For the text-containing cell, return its midpoint in (X, Y) coordinate format. 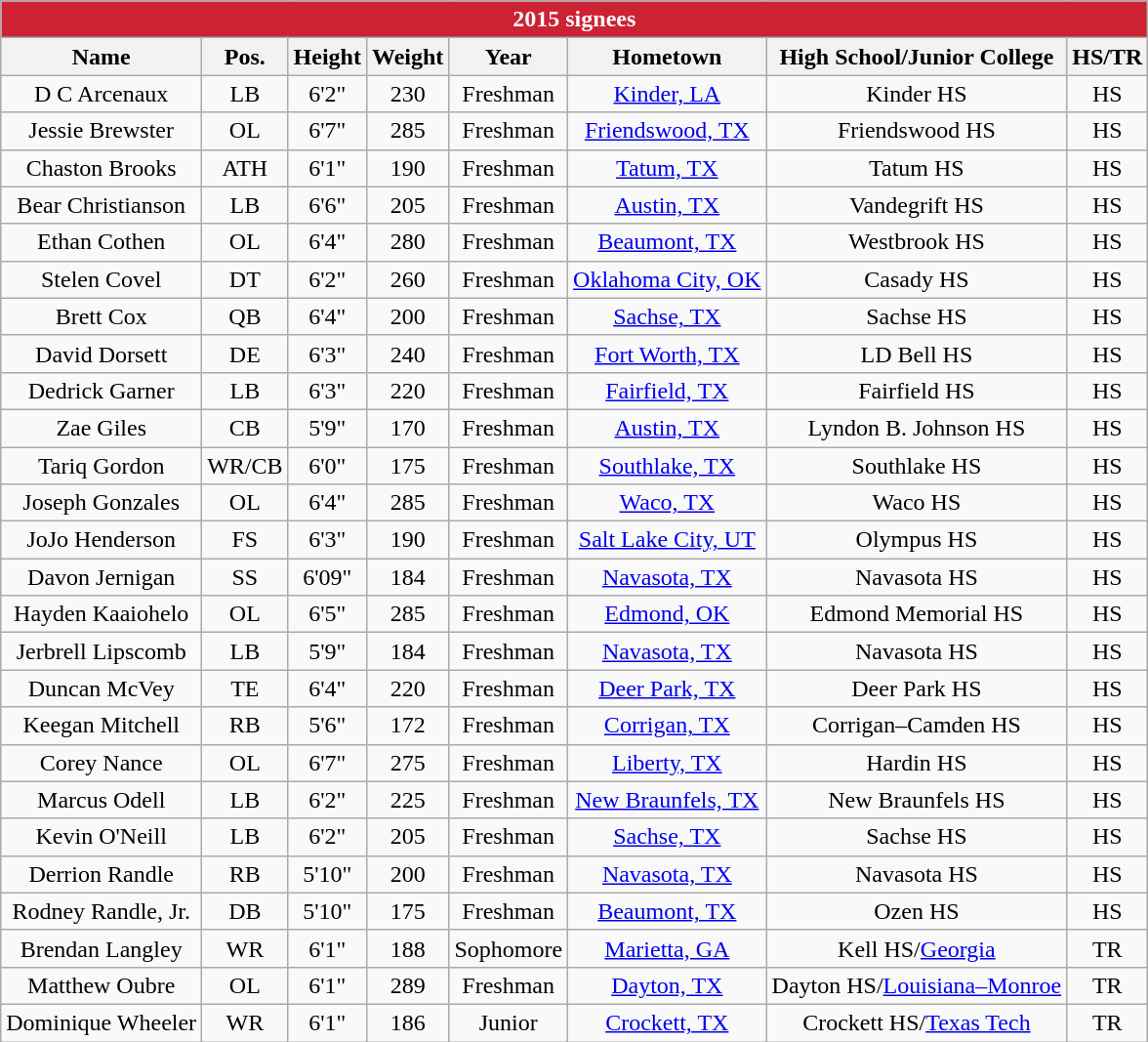
LD Bell HS (917, 354)
Crockett, TX (668, 1022)
New Braunfels, TX (668, 800)
Dedrick Garner (102, 391)
Year (509, 57)
Bear Christianson (102, 205)
6'09" (327, 577)
SS (245, 577)
Sophomore (509, 948)
Dayton HS/Louisiana–Monroe (917, 985)
Height (327, 57)
QB (245, 316)
Chaston Brooks (102, 168)
FS (245, 540)
240 (407, 354)
DT (245, 279)
Southlake, TX (668, 466)
Brendan Langley (102, 948)
WR/CB (245, 466)
Hometown (668, 57)
CB (245, 428)
Jerbrell Lipscomb (102, 651)
Joseph Gonzales (102, 503)
6'0" (327, 466)
289 (407, 985)
Dayton, TX (668, 985)
Pos. (245, 57)
DB (245, 911)
Westbrook HS (917, 242)
Zae Giles (102, 428)
Oklahoma City, OK (668, 279)
David Dorsett (102, 354)
Deer Park, TX (668, 688)
Fort Worth, TX (668, 354)
Jessie Brewster (102, 131)
TE (245, 688)
JoJo Henderson (102, 540)
Duncan McVey (102, 688)
172 (407, 726)
Salt Lake City, UT (668, 540)
6'6" (327, 205)
170 (407, 428)
Rodney Randle, Jr. (102, 911)
Corrigan–Camden HS (917, 726)
Keegan Mitchell (102, 726)
D C Arcenaux (102, 94)
Ethan Cothen (102, 242)
Fairfield HS (917, 391)
New Braunfels HS (917, 800)
High School/Junior College (917, 57)
Tatum HS (917, 168)
Matthew Oubre (102, 985)
Edmond, OK (668, 614)
5'6" (327, 726)
Name (102, 57)
Tatum, TX (668, 168)
280 (407, 242)
Brett Cox (102, 316)
Corrigan, TX (668, 726)
Deer Park HS (917, 688)
Dominique Wheeler (102, 1022)
230 (407, 94)
6'5" (327, 614)
Kinder HS (917, 94)
Kevin O'Neill (102, 837)
Junior (509, 1022)
188 (407, 948)
ATH (245, 168)
Liberty, TX (668, 763)
Waco, TX (668, 503)
Friendswood HS (917, 131)
Waco HS (917, 503)
Ozen HS (917, 911)
HS/TR (1107, 57)
186 (407, 1022)
Corey Nance (102, 763)
DE (245, 354)
225 (407, 800)
Davon Jernigan (102, 577)
Derrion Randle (102, 874)
Crockett HS/Texas Tech (917, 1022)
Casady HS (917, 279)
275 (407, 763)
Marietta, GA (668, 948)
Tariq Gordon (102, 466)
Hayden Kaaiohelo (102, 614)
Kinder, LA (668, 94)
Olympus HS (917, 540)
Southlake HS (917, 466)
Kell HS/Georgia (917, 948)
Hardin HS (917, 763)
Marcus Odell (102, 800)
2015 signees (574, 20)
Vandegrift HS (917, 205)
Weight (407, 57)
Friendswood, TX (668, 131)
Fairfield, TX (668, 391)
Lyndon B. Johnson HS (917, 428)
Edmond Memorial HS (917, 614)
260 (407, 279)
Stelen Covel (102, 279)
